Search for the cell housing the specified text and yield its [X, Y] center coordinate. 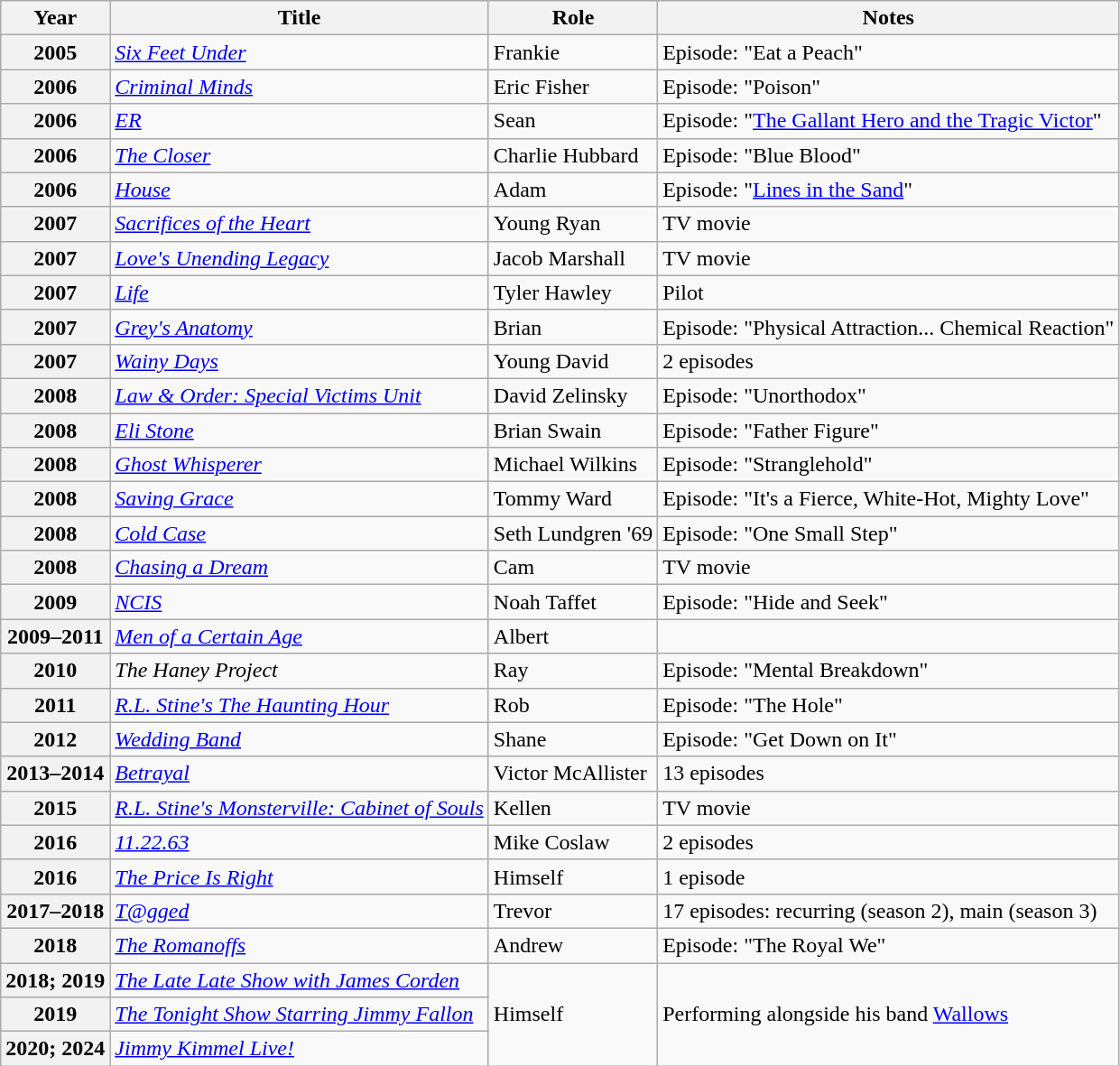
Life [300, 292]
Role [572, 18]
Brian Swain [572, 431]
Sean [572, 121]
Tyler Hawley [572, 292]
Episode: "The Gallant Hero and the Tragic Victor" [888, 121]
Episode: "It's a Fierce, White-Hot, Mighty Love" [888, 499]
Wedding Band [300, 739]
Performing alongside his band Wallows [888, 1014]
Cam [572, 568]
Trevor [572, 911]
11.22.63 [300, 842]
2018 [56, 945]
Victor McAllister [572, 774]
Seth Lundgren '69 [572, 533]
T@gged [300, 911]
Notes [888, 18]
Episode: "Hide and Seek" [888, 602]
2009–2011 [56, 636]
Jacob Marshall [572, 258]
Tommy Ward [572, 499]
Six Feet Under [300, 52]
Episode: "Unorthodox" [888, 395]
Episode: "Lines in the Sand" [888, 190]
Betrayal [300, 774]
Shane [572, 739]
Eli Stone [300, 431]
2005 [56, 52]
2010 [56, 671]
ER [300, 121]
Brian [572, 327]
Love's Unending Legacy [300, 258]
17 episodes: recurring (season 2), main (season 3) [888, 911]
Law & Order: Special Victims Unit [300, 395]
2017–2018 [56, 911]
Wainy Days [300, 361]
2020; 2024 [56, 1049]
R.L. Stine's The Haunting Hour [300, 705]
Charlie Hubbard [572, 155]
2019 [56, 1015]
Kellen [572, 808]
Episode: "Stranglehold" [888, 465]
Frankie [572, 52]
2009 [56, 602]
Episode: "Get Down on It" [888, 739]
Episode: "Mental Breakdown" [888, 671]
Grey's Anatomy [300, 327]
Pilot [888, 292]
Episode: "The Royal We" [888, 945]
Young David [572, 361]
The Late Late Show with James Corden [300, 979]
Men of a Certain Age [300, 636]
R.L. Stine's Monsterville: Cabinet of Souls [300, 808]
Andrew [572, 945]
2011 [56, 705]
Mike Coslaw [572, 842]
The Haney Project [300, 671]
1 episode [888, 876]
The Romanoffs [300, 945]
Episode: "Blue Blood" [888, 155]
Saving Grace [300, 499]
Sacrifices of the Heart [300, 224]
Noah Taffet [572, 602]
Episode: "The Hole" [888, 705]
2012 [56, 739]
Episode: "Physical Attraction... Chemical Reaction" [888, 327]
Title [300, 18]
Cold Case [300, 533]
The Price Is Right [300, 876]
Chasing a Dream [300, 568]
Adam [572, 190]
2015 [56, 808]
House [300, 190]
Albert [572, 636]
13 episodes [888, 774]
The Closer [300, 155]
NCIS [300, 602]
2018; 2019 [56, 979]
Episode: "One Small Step" [888, 533]
Year [56, 18]
Michael Wilkins [572, 465]
Eric Fisher [572, 87]
Episode: "Father Figure" [888, 431]
Ghost Whisperer [300, 465]
Rob [572, 705]
David Zelinsky [572, 395]
Ray [572, 671]
The Tonight Show Starring Jimmy Fallon [300, 1015]
Jimmy Kimmel Live! [300, 1049]
2013–2014 [56, 774]
Episode: "Poison" [888, 87]
Criminal Minds [300, 87]
Episode: "Eat a Peach" [888, 52]
Young Ryan [572, 224]
